Capture the cell that displays the provided text and extract its (x, y) central coordinate. 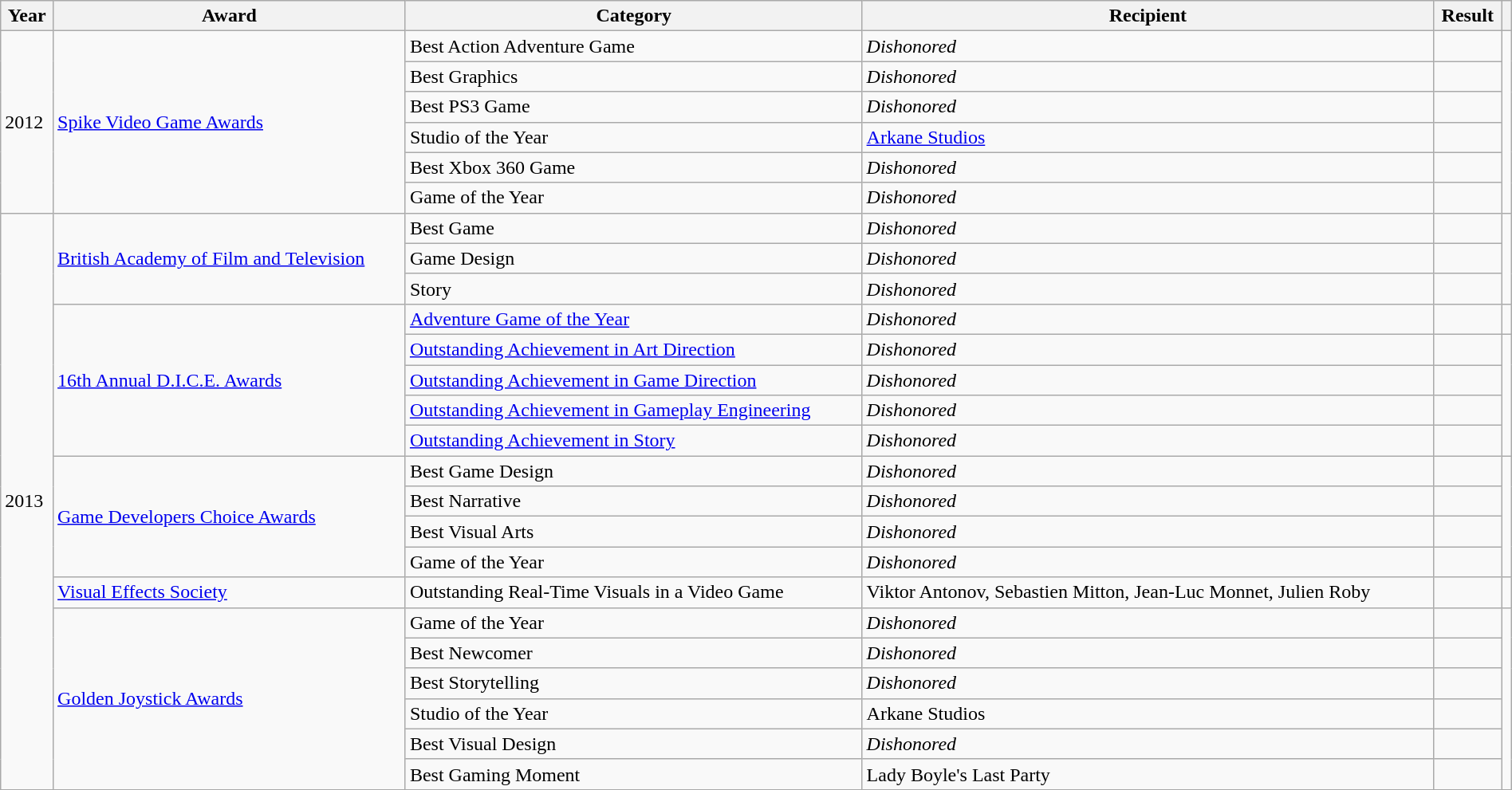
Recipient (1148, 16)
16th Annual D.I.C.E. Awards (230, 379)
Year (27, 16)
Visual Effects Society (230, 592)
2013 (27, 501)
Outstanding Achievement in Game Direction (633, 380)
2012 (27, 122)
Result (1467, 16)
Best Storytelling (633, 683)
Outstanding Achievement in Art Direction (633, 349)
Story (633, 289)
Adventure Game of the Year (633, 319)
Best Visual Arts (633, 532)
Game Developers Choice Awards (230, 517)
Lady Boyle's Last Party (1148, 774)
Best Gaming Moment (633, 774)
Best Newcomer (633, 653)
Award (230, 16)
Viktor Antonov, Sebastien Mitton, Jean-Luc Monnet, Julien Roby (1148, 592)
Outstanding Achievement in Gameplay Engineering (633, 411)
Best Game Design (633, 471)
Golden Joystick Awards (230, 698)
British Academy of Film and Television (230, 258)
Best Visual Design (633, 744)
Category (633, 16)
Spike Video Game Awards (230, 122)
Best Xbox 360 Game (633, 167)
Game Design (633, 258)
Outstanding Achievement in Story (633, 441)
Best Action Adventure Game (633, 46)
Best Game (633, 228)
Best Graphics (633, 77)
Best PS3 Game (633, 107)
Outstanding Real-Time Visuals in a Video Game (633, 592)
Best Narrative (633, 501)
